For the text-containing cell, return its midpoint in (X, Y) coordinate format. 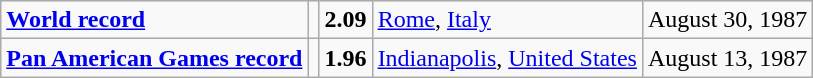
August 30, 1987 (727, 20)
Rome, Italy (507, 20)
World record (154, 20)
August 13, 1987 (727, 58)
2.09 (346, 20)
Pan American Games record (154, 58)
Indianapolis, United States (507, 58)
1.96 (346, 58)
